Identify which cell holds the provided text, then report its (X, Y) central coordinate. 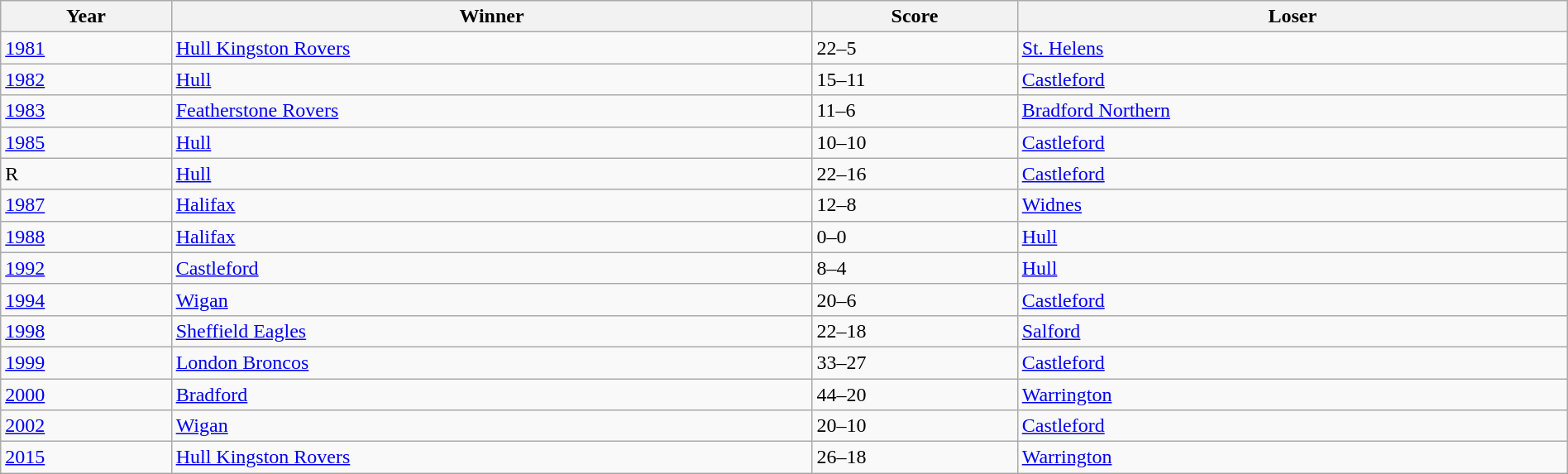
Winner (491, 17)
1985 (86, 142)
Salford (1292, 331)
11–6 (915, 111)
St. Helens (1292, 48)
Sheffield Eagles (491, 331)
2000 (86, 395)
10–10 (915, 142)
2002 (86, 426)
Featherstone Rovers (491, 111)
1987 (86, 205)
Bradford Northern (1292, 111)
Year (86, 17)
1992 (86, 268)
1999 (86, 362)
1982 (86, 79)
20–6 (915, 299)
2015 (86, 457)
15–11 (915, 79)
1998 (86, 331)
22–16 (915, 174)
33–27 (915, 362)
44–20 (915, 395)
1983 (86, 111)
1981 (86, 48)
London Broncos (491, 362)
22–5 (915, 48)
1988 (86, 237)
1994 (86, 299)
R (86, 174)
Bradford (491, 395)
Score (915, 17)
26–18 (915, 457)
0–0 (915, 237)
Widnes (1292, 205)
8–4 (915, 268)
12–8 (915, 205)
Loser (1292, 17)
20–10 (915, 426)
22–18 (915, 331)
